Identify which cell holds the provided text, then report its (x, y) central coordinate. 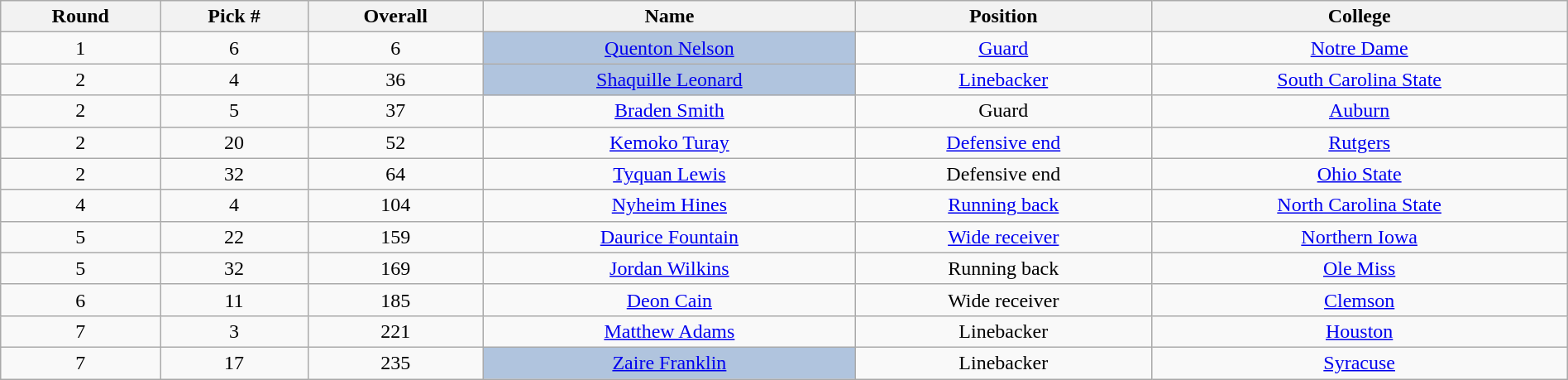
Pick # (234, 17)
Auburn (1360, 111)
Daurice Fountain (669, 237)
185 (395, 300)
Quenton Nelson (669, 48)
Matthew Adams (669, 331)
22 (234, 237)
Northern Iowa (1360, 237)
Syracuse (1360, 363)
159 (395, 237)
Nyheim Hines (669, 205)
Ole Miss (1360, 268)
64 (395, 174)
Round (81, 17)
Rutgers (1360, 142)
37 (395, 111)
36 (395, 79)
Overall (395, 17)
Deon Cain (669, 300)
169 (395, 268)
20 (234, 142)
Houston (1360, 331)
Jordan Wilkins (669, 268)
11 (234, 300)
Notre Dame (1360, 48)
Braden Smith (669, 111)
Clemson (1360, 300)
52 (395, 142)
1 (81, 48)
College (1360, 17)
Zaire Franklin (669, 363)
17 (234, 363)
Tyquan Lewis (669, 174)
Position (1004, 17)
Name (669, 17)
North Carolina State (1360, 205)
South Carolina State (1360, 79)
3 (234, 331)
Shaquille Leonard (669, 79)
221 (395, 331)
104 (395, 205)
Ohio State (1360, 174)
235 (395, 363)
Kemoko Turay (669, 142)
